Return [X, Y] of the center of cell containing provided text 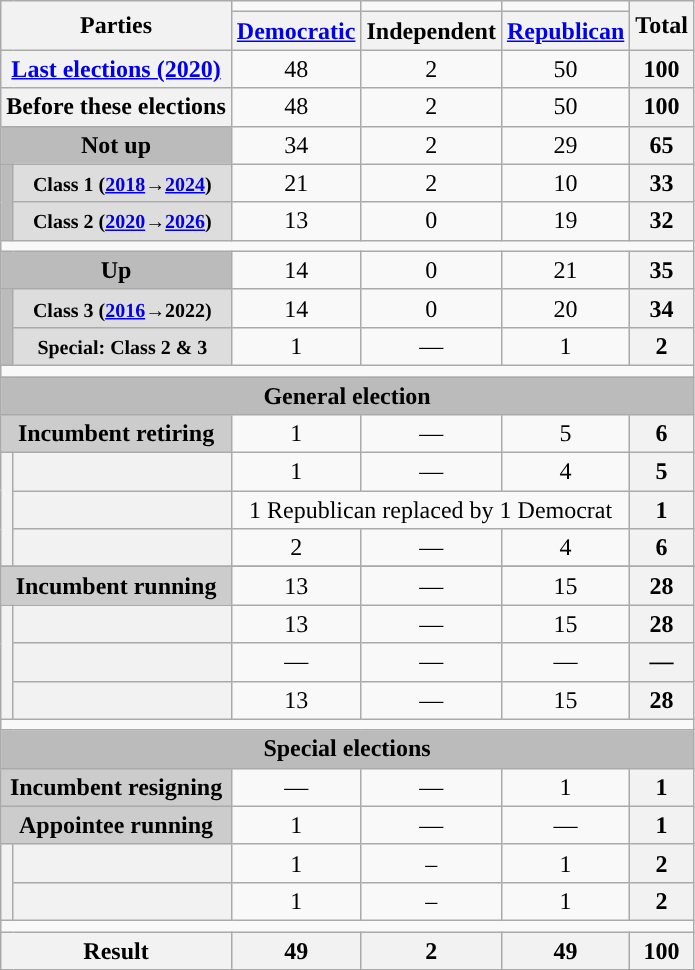
10 [565, 183]
Before these elections [116, 107]
Incumbent resigning [116, 787]
19 [565, 221]
Incumbent retiring [116, 434]
Incumbent running [116, 586]
Appointee running [116, 825]
General election [348, 395]
Last elections (2020) [116, 69]
Class 1 (2018→2024) [122, 183]
33 [662, 183]
Democratic [296, 31]
1 Republican replaced by 1 Democrat [430, 510]
Class 3 (2016→2022) [122, 308]
Up [116, 270]
29 [565, 145]
Special elections [348, 749]
65 [662, 145]
Class 2 (2020→2026) [122, 221]
Special: Class 2 & 3 [122, 346]
20 [565, 308]
35 [662, 270]
Not up [116, 145]
Result [116, 951]
Parties [116, 26]
32 [662, 221]
Total [662, 26]
Republican [565, 31]
Independent [431, 31]
